From the cell containing the given text, extract its center point as [x, y] coordinate. 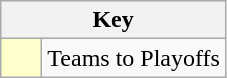
Key [114, 20]
Teams to Playoffs [134, 58]
